From the cell containing the given text, extract its center point as [x, y] coordinate. 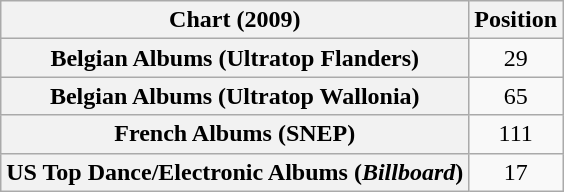
111 [516, 134]
Belgian Albums (Ultratop Flanders) [235, 58]
French Albums (SNEP) [235, 134]
Position [516, 20]
65 [516, 96]
Chart (2009) [235, 20]
17 [516, 172]
29 [516, 58]
Belgian Albums (Ultratop Wallonia) [235, 96]
US Top Dance/Electronic Albums (Billboard) [235, 172]
